Detect which cell encompasses the target text, then output its [x, y] center coordinate. 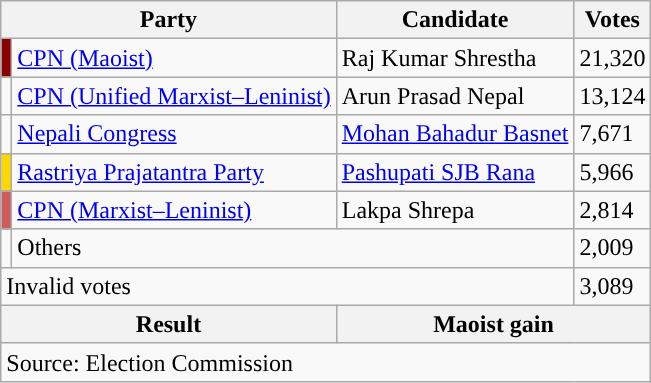
Raj Kumar Shrestha [455, 58]
Mohan Bahadur Basnet [455, 134]
5,966 [612, 172]
21,320 [612, 58]
2,814 [612, 210]
13,124 [612, 96]
CPN (Marxist–Leninist) [174, 210]
Others [293, 248]
Party [168, 20]
Lakpa Shrepa [455, 210]
Source: Election Commission [326, 362]
CPN (Unified Marxist–Leninist) [174, 96]
Nepali Congress [174, 134]
Rastriya Prajatantra Party [174, 172]
Votes [612, 20]
3,089 [612, 286]
2,009 [612, 248]
7,671 [612, 134]
Pashupati SJB Rana [455, 172]
Maoist gain [494, 324]
Candidate [455, 20]
Invalid votes [288, 286]
Arun Prasad Nepal [455, 96]
CPN (Maoist) [174, 58]
Result [168, 324]
